Detect which cell encompasses the target text, then output its (X, Y) center coordinate. 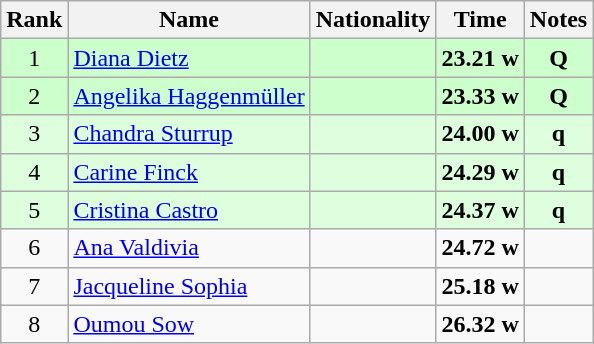
Jacqueline Sophia (189, 286)
Cristina Castro (189, 210)
24.29 w (480, 172)
Time (480, 20)
Carine Finck (189, 172)
7 (34, 286)
25.18 w (480, 286)
2 (34, 96)
3 (34, 134)
6 (34, 248)
23.33 w (480, 96)
1 (34, 58)
Chandra Sturrup (189, 134)
Angelika Haggenmüller (189, 96)
24.72 w (480, 248)
26.32 w (480, 324)
24.00 w (480, 134)
4 (34, 172)
Ana Valdivia (189, 248)
Notes (558, 20)
Oumou Sow (189, 324)
Rank (34, 20)
24.37 w (480, 210)
Name (189, 20)
Diana Dietz (189, 58)
8 (34, 324)
Nationality (373, 20)
23.21 w (480, 58)
5 (34, 210)
